Extract the (x, y) coordinate from the center of the cell holding the provided text.  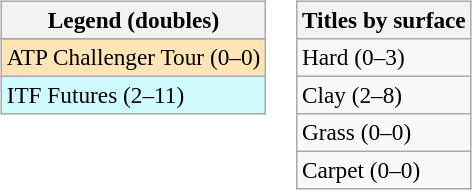
Clay (2–8) (384, 95)
Carpet (0–0) (384, 171)
ATP Challenger Tour (0–0) (133, 57)
Titles by surface (384, 20)
Legend (doubles) (133, 20)
Hard (0–3) (384, 57)
ITF Futures (2–11) (133, 95)
Grass (0–0) (384, 133)
